Return [X, Y] of the center of cell containing provided text 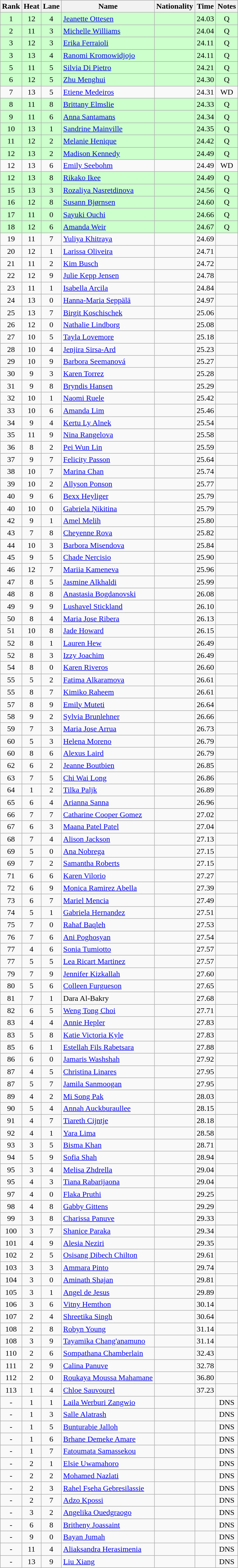
24.31 [206, 92]
68 [11, 839]
89 [11, 1096]
39 [11, 484]
25.82 [206, 533]
Karen Riveros [108, 668]
24 [11, 300]
26.66 [206, 716]
Flaka Pruthi [108, 1194]
Helena Moreno [108, 741]
26.89 [206, 790]
66 [11, 815]
Felicity Passon [108, 459]
27.04 [206, 827]
25.80 [206, 521]
26.85 [206, 766]
30 [11, 374]
Bisma Khan [108, 1145]
Tiareth Cijntje [108, 1121]
Rank [11, 6]
Sonia Tumiotto [108, 949]
Samantha Roberts [108, 863]
Gabriela Hernandez [108, 912]
26.10 [206, 606]
27.39 [206, 888]
Alesia Neziri [108, 1243]
25.42 [206, 398]
29.25 [206, 1194]
Bexx Heyliger [108, 496]
29.29 [206, 1206]
27.51 [206, 912]
36 [11, 447]
29.34 [206, 1231]
Emily Seebohm [108, 166]
97 [11, 1194]
Maria Jose Arrua [108, 729]
Osisang Dibech Chilton [108, 1255]
Tayla Lovemore [108, 337]
105 [11, 1292]
42 [11, 521]
Anastasia Bogdanovski [108, 594]
19 [11, 239]
Monica Ramirez Abella [108, 888]
Yara Lima [108, 1133]
Jamaris Washshah [108, 1059]
Jennifer Kizkallah [108, 974]
Adzo Kpossi [108, 1500]
26 [11, 325]
37 [11, 459]
Rahel Fseha Gebresilassie [108, 1488]
23 [11, 288]
Shanice Paraka [108, 1231]
30.14 [206, 1304]
Name [108, 6]
Dara Al-Bakry [108, 998]
33 [11, 410]
86 [11, 1059]
85 [11, 1047]
Arianna Sanna [108, 802]
Bryndis Hansen [108, 386]
44 [11, 545]
Nina Rangelova [108, 435]
24.97 [206, 300]
81 [11, 998]
Sayuki Ouchi [108, 215]
Izzy Joachim [108, 655]
Birgit Koschischek [108, 312]
Colleen Furgueson [108, 986]
36.80 [206, 1378]
30.64 [206, 1316]
Aliaksandra Herasimenia [108, 1549]
Annie Hepler [108, 1023]
28.03 [206, 1096]
75 [11, 925]
73 [11, 900]
64 [11, 790]
25.99 [206, 582]
79 [11, 974]
49 [11, 606]
Bunturabie Jalloh [108, 1427]
74 [11, 912]
21 [11, 263]
Erika Ferraioli [108, 43]
Estellah Fils Rabetsara [108, 1047]
24.03 [206, 19]
92 [11, 1133]
27 [11, 337]
90 [11, 1108]
29 [11, 362]
Kim Busch [108, 263]
Ana Nobrega [108, 851]
24.34 [206, 116]
Larissa Oliveira [108, 251]
25.29 [206, 386]
Tiana Rabarijaona [108, 1182]
25.08 [206, 325]
54 [11, 668]
31 [11, 386]
Nathalie Lindborg [108, 325]
Notes [227, 6]
25.96 [206, 570]
32.78 [206, 1366]
24.71 [206, 251]
Karen Vilorio [108, 876]
Pei Wun Lin [108, 447]
Alison Jackson [108, 839]
76 [11, 937]
Kertu Ly Alnek [108, 423]
27.68 [206, 998]
Mohamed Nazlati [108, 1476]
Mi Song Pak [108, 1096]
Jeanne Boutbien [108, 766]
93 [11, 1145]
34 [11, 423]
62 [11, 766]
26.60 [206, 668]
Time [206, 6]
27.65 [206, 986]
43 [11, 533]
Alexus Laird [108, 753]
25.27 [206, 362]
29.89 [206, 1292]
Liu Xiang [108, 1562]
29.74 [206, 1268]
24.84 [206, 288]
Jenjira Sirsa-Ard [108, 349]
Allyson Ponson [108, 484]
103 [11, 1268]
25.77 [206, 484]
107 [11, 1316]
Ammara Pinto [108, 1268]
28.18 [206, 1121]
28.94 [206, 1158]
Annah Auckburaullee [108, 1108]
100 [11, 1231]
Laila Werburi Zangwio [108, 1402]
24.67 [206, 227]
Tilka Paljk [108, 790]
25.64 [206, 459]
Calina Panuve [108, 1366]
27.13 [206, 839]
22 [11, 276]
24.56 [206, 190]
25.84 [206, 545]
Maria Jose Ribera [108, 619]
Rozaliya Nasretdinova [108, 190]
Julie Kepp Jensen [108, 276]
25.59 [206, 447]
24.04 [206, 31]
28.58 [206, 1133]
72 [11, 888]
24.42 [206, 141]
47 [11, 582]
25.74 [206, 472]
Michelle Williams [108, 31]
26.13 [206, 619]
Marina Chan [108, 472]
80 [11, 986]
101 [11, 1243]
112 [11, 1378]
Jeanette Ottesen [108, 19]
Maana Patel Patel [108, 827]
26.64 [206, 704]
Barbora Misendova [108, 545]
48 [11, 594]
Aminath Shajan [108, 1280]
Ranomi Kromowidjojo [108, 55]
35 [11, 435]
Katie Victoria Kyle [108, 1035]
25.28 [206, 374]
106 [11, 1304]
Salle Alatrash [108, 1415]
26.96 [206, 802]
Gabby Gittens [108, 1206]
Silvia Di Pietro [108, 68]
16 [11, 202]
28.15 [206, 1108]
Susann Bjørnsen [108, 202]
25.18 [206, 337]
26.15 [206, 631]
27.71 [206, 1010]
Karen Torrez [108, 374]
Barbora Seemanová [108, 362]
Amel Melih [108, 521]
Melanie Henique [108, 141]
20 [11, 251]
Britheny Joassaint [108, 1525]
50 [11, 619]
45 [11, 558]
Yuliya Khitraya [108, 239]
99 [11, 1219]
Fatima Alkaramova [108, 680]
Jade Howard [108, 631]
25.23 [206, 349]
Melisa Zhdrella [108, 1170]
29.61 [206, 1255]
27.27 [206, 876]
111 [11, 1366]
24.69 [206, 239]
Amanda Lim [108, 410]
25.46 [206, 410]
Brittany Elmslie [108, 104]
27.53 [206, 925]
Angel de Jesus [108, 1292]
27.02 [206, 815]
51 [11, 631]
25 [11, 312]
Sylvia Brunlehner [108, 716]
Isabella Arcila [108, 288]
38 [11, 472]
28.71 [206, 1145]
Mariel Mencia [108, 900]
Tayamika Chang'anamuno [108, 1341]
102 [11, 1255]
65 [11, 802]
Vitny Hemthon [108, 1304]
Shreetika Singh [108, 1316]
Naomi Ruele [108, 398]
Ani Poghosyan [108, 937]
Heat [31, 6]
Chade Nercisio [108, 558]
Weng Tong Choi [108, 1010]
24.78 [206, 276]
Fatoumata Samassekou [108, 1451]
25.54 [206, 423]
46 [11, 570]
Christina Linares [108, 1072]
27.92 [206, 1059]
Anna Santamans [108, 116]
Catharine Cooper Gomez [108, 815]
Chloe Sauvourel [108, 1390]
Sofia Shah [108, 1158]
25.90 [206, 558]
Gabriela Ņikitina [108, 508]
Robyn Young [108, 1329]
Brhane Demeke Amare [108, 1439]
Rahaf Baqleh [108, 925]
Lushavel Stickland [108, 606]
25.58 [206, 435]
98 [11, 1206]
27.60 [206, 974]
24.35 [206, 129]
27.49 [206, 900]
26.08 [206, 594]
58 [11, 716]
Bayan Jumah [108, 1537]
15 [11, 190]
Nationality [175, 6]
Elsie Uwamahoro [108, 1463]
Angelika Ouedgraogo [108, 1512]
Sompathana Chamberlain [108, 1353]
59 [11, 729]
Madison Kennedy [108, 153]
Roukaya Moussa Mahamane [108, 1378]
29.35 [206, 1243]
29.33 [206, 1219]
32.43 [206, 1353]
Sandrine Mainville [108, 129]
25.06 [206, 312]
63 [11, 778]
18 [11, 227]
Jasmine Alkhaldi [108, 582]
Lane [51, 6]
26.86 [206, 778]
91 [11, 1121]
Hanna-Maria Seppälä [108, 300]
Lea Ricart Martinez [108, 962]
29.81 [206, 1280]
Rikako Ikee [108, 178]
27.54 [206, 937]
24.72 [206, 263]
32 [11, 398]
67 [11, 827]
28 [11, 349]
24.66 [206, 215]
Jamila Sanmoogan [108, 1084]
27.88 [206, 1047]
Chi Wai Long [108, 778]
104 [11, 1280]
Cheyenne Rova [108, 533]
17 [11, 215]
24.21 [206, 68]
Lauren Hew [108, 643]
Kimiko Raheem [108, 692]
24.60 [206, 202]
24.33 [206, 104]
113 [11, 1390]
94 [11, 1158]
Zhu Menghui [108, 80]
Etiene Medeiros [108, 92]
Emily Muteti [108, 704]
24.30 [206, 80]
71 [11, 876]
Charissa Panuve [108, 1219]
57 [11, 704]
Amanda Weir [108, 227]
82 [11, 1010]
Mariia Kameneva [108, 570]
110 [11, 1353]
37.23 [206, 1390]
26.73 [206, 729]
